Detect which cell encompasses the target text, then output its (x, y) center coordinate. 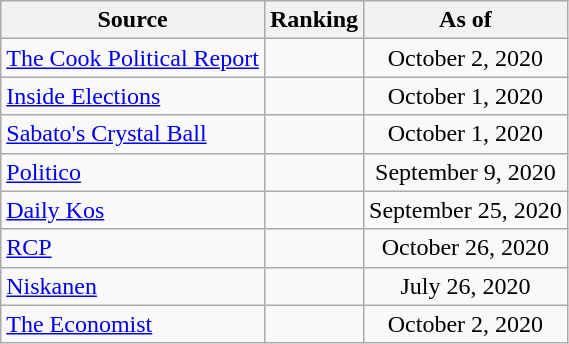
Sabato's Crystal Ball (133, 134)
The Economist (133, 324)
September 25, 2020 (466, 210)
As of (466, 20)
July 26, 2020 (466, 286)
The Cook Political Report (133, 58)
RCP (133, 248)
October 26, 2020 (466, 248)
Source (133, 20)
Politico (133, 172)
Ranking (314, 20)
Inside Elections (133, 96)
Daily Kos (133, 210)
September 9, 2020 (466, 172)
Niskanen (133, 286)
